Return (X, Y) of the center of cell containing provided text 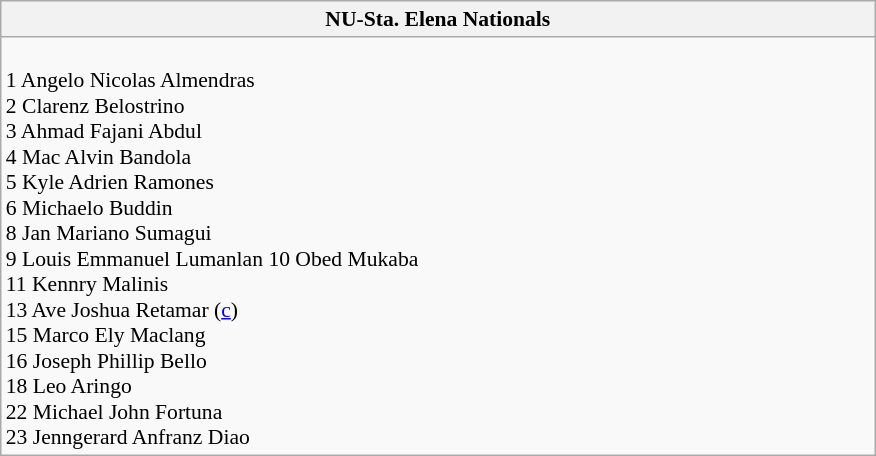
NU-Sta. Elena Nationals (438, 19)
